Find where the given text appears and provide that cell's center as (x, y) coordinate. 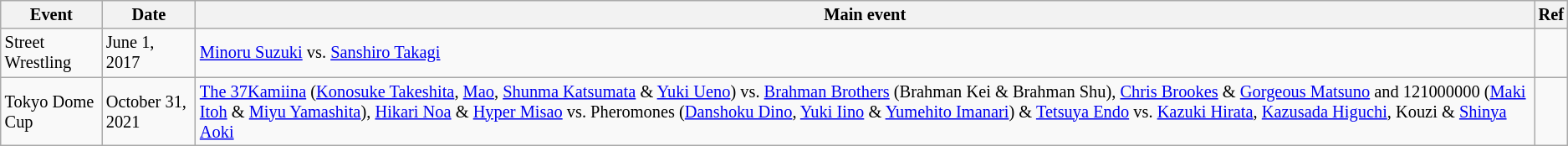
June 1, 2017 (149, 53)
Minoru Suzuki vs. Sanshiro Takagi (865, 53)
Tokyo Dome Cup (52, 112)
Date (149, 14)
Street Wrestling (52, 53)
Ref (1551, 14)
Main event (865, 14)
Event (52, 14)
October 31, 2021 (149, 112)
